Scan for the cell matching the given text and deliver its (X, Y) coordinate at center. 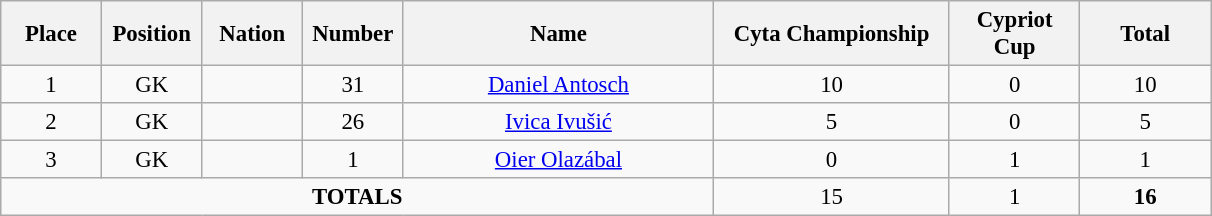
Nation (252, 34)
15 (832, 197)
31 (354, 85)
Place (52, 34)
Oier Olazábal (558, 160)
Ivica Ivušić (558, 122)
Total (1146, 34)
Cypriot Cup (1014, 34)
2 (52, 122)
3 (52, 160)
Position (152, 34)
Name (558, 34)
Number (354, 34)
TOTALS (358, 197)
Cyta Championship (832, 34)
16 (1146, 197)
Daniel Antosch (558, 85)
26 (354, 122)
